Detect which cell encompasses the target text, then output its (X, Y) center coordinate. 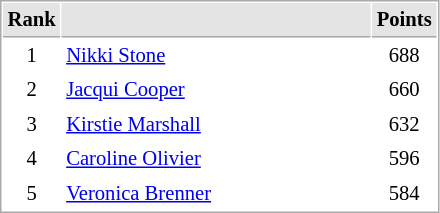
584 (404, 194)
Caroline Olivier (216, 158)
Nikki Stone (216, 56)
1 (32, 56)
Veronica Brenner (216, 194)
Kirstie Marshall (216, 124)
660 (404, 90)
Points (404, 20)
Rank (32, 20)
4 (32, 158)
5 (32, 194)
632 (404, 124)
2 (32, 90)
596 (404, 158)
Jacqui Cooper (216, 90)
3 (32, 124)
688 (404, 56)
